Capture the cell that displays the provided text and extract its (x, y) central coordinate. 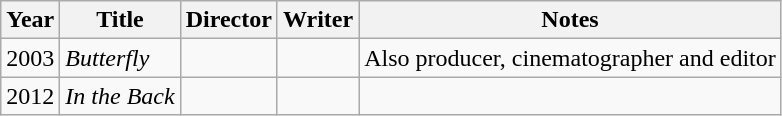
Writer (318, 20)
Title (120, 20)
2003 (30, 58)
Year (30, 20)
Director (228, 20)
2012 (30, 96)
Butterfly (120, 58)
In the Back (120, 96)
Notes (570, 20)
Also producer, cinematographer and editor (570, 58)
